From the cell containing the given text, extract its center point as [x, y] coordinate. 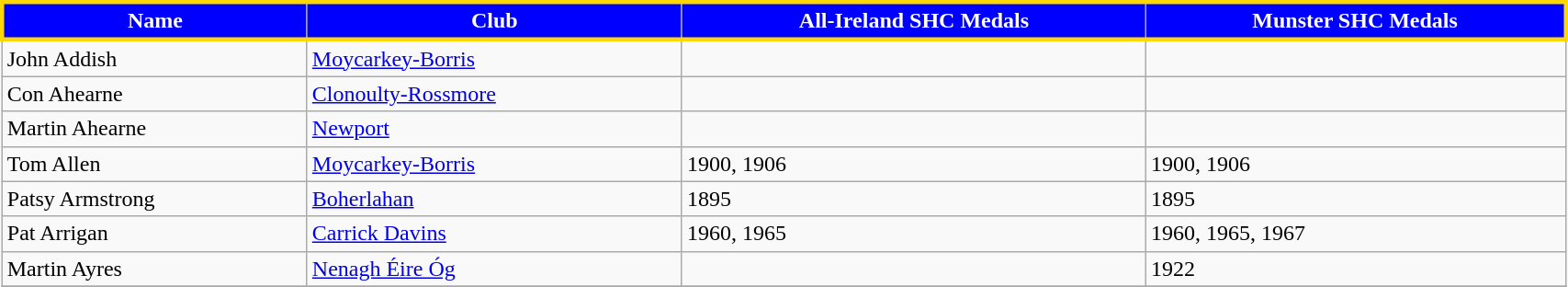
Patsy Armstrong [154, 199]
John Addish [154, 58]
Carrick Davins [494, 234]
Newport [494, 129]
Nenagh Éire Óg [494, 269]
Clonoulty-Rossmore [494, 94]
Con Ahearne [154, 94]
Martin Ahearne [154, 129]
Martin Ayres [154, 269]
Munster SHC Medals [1356, 20]
Club [494, 20]
All-Ireland SHC Medals [913, 20]
Pat Arrigan [154, 234]
1960, 1965, 1967 [1356, 234]
Boherlahan [494, 199]
Tom Allen [154, 164]
Name [154, 20]
1922 [1356, 269]
1960, 1965 [913, 234]
